Return [x, y] of the center of cell containing provided text 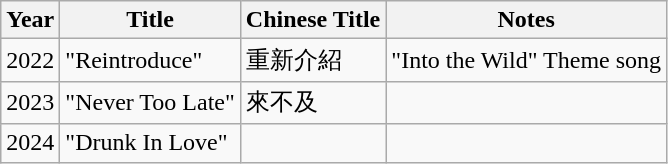
"Never Too Late" [150, 102]
"Drunk In Love" [150, 143]
"Reintroduce" [150, 60]
2024 [30, 143]
來不及 [313, 102]
重新介紹 [313, 60]
"Into the Wild" Theme song [526, 60]
2023 [30, 102]
Year [30, 20]
2022 [30, 60]
Notes [526, 20]
Title [150, 20]
Chinese Title [313, 20]
